Provide the [X, Y] coordinate of the cell's center where the given text is located.  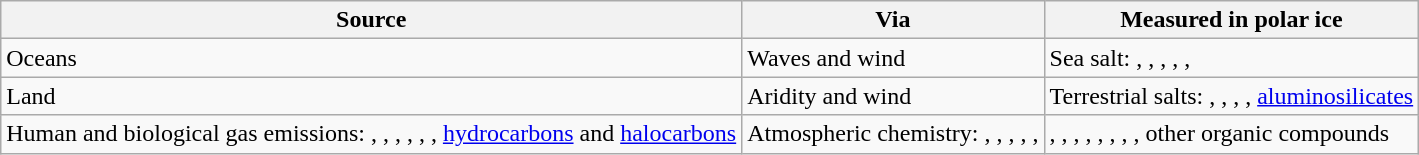
Via [893, 20]
Atmospheric chemistry: , , , , , [893, 134]
Sea salt: , , , , , [1232, 58]
Aridity and wind [893, 96]
Measured in polar ice [1232, 20]
, , , , , , , , other organic compounds [1232, 134]
Oceans [372, 58]
Terrestrial salts: , , , , aluminosilicates [1232, 96]
Source [372, 20]
Waves and wind [893, 58]
Land [372, 96]
Human and biological gas emissions: , , , , , , hydrocarbons and halocarbons [372, 134]
